Identify which cell holds the provided text, then report its [X, Y] central coordinate. 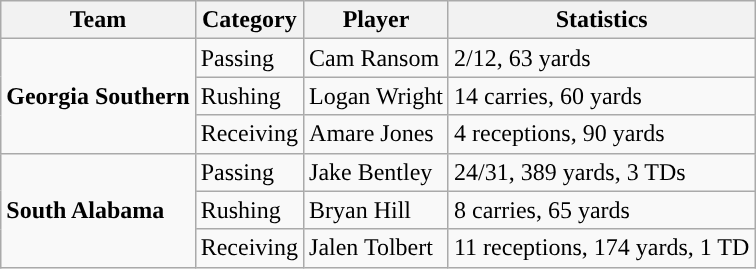
Jake Bentley [376, 172]
Team [98, 20]
Cam Ransom [376, 58]
Bryan Hill [376, 210]
South Alabama [98, 210]
Jalen Tolbert [376, 248]
Georgia Southern [98, 96]
Amare Jones [376, 134]
8 carries, 65 yards [601, 210]
Logan Wright [376, 96]
2/12, 63 yards [601, 58]
Player [376, 20]
Category [249, 20]
14 carries, 60 yards [601, 96]
4 receptions, 90 yards [601, 134]
24/31, 389 yards, 3 TDs [601, 172]
Statistics [601, 20]
11 receptions, 174 yards, 1 TD [601, 248]
